Output the (x, y) coordinate of the center of the cell containing the given text.  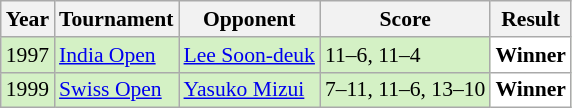
1999 (28, 90)
Result (530, 19)
Opponent (250, 19)
Yasuko Mizui (250, 90)
7–11, 11–6, 13–10 (405, 90)
Lee Soon-deuk (250, 55)
Year (28, 19)
Swiss Open (116, 90)
India Open (116, 55)
Score (405, 19)
1997 (28, 55)
Tournament (116, 19)
11–6, 11–4 (405, 55)
